Provide the (x, y) coordinate of the cell's center where the given text is located.  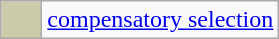
compensatory selection (160, 20)
